Locate the cell with the specified text and output its (x, y) center coordinate. 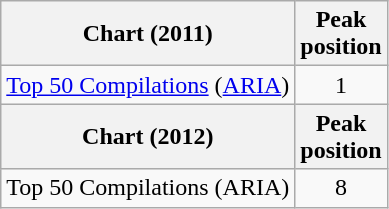
Chart (2011) (148, 34)
8 (341, 188)
Chart (2012) (148, 136)
1 (341, 85)
